Scan for the cell matching the given text and deliver its (x, y) coordinate at center. 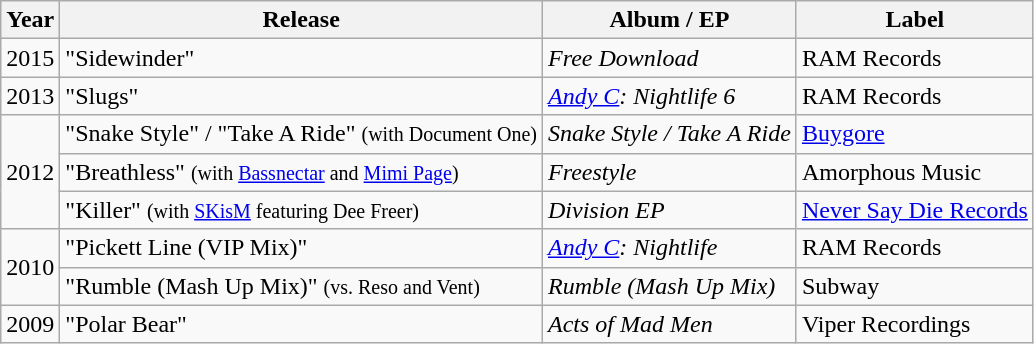
"Polar Bear" (302, 324)
Snake Style / Take A Ride (669, 134)
Andy C: Nightlife (669, 248)
Label (914, 20)
Rumble (Mash Up Mix) (669, 286)
"Sidewinder" (302, 58)
2015 (30, 58)
2010 (30, 267)
2009 (30, 324)
2012 (30, 172)
"Pickett Line (VIP Mix)" (302, 248)
"Snake Style" / "Take A Ride" (with Document One) (302, 134)
Subway (914, 286)
Buygore (914, 134)
"Rumble (Mash Up Mix)" (vs. Reso and Vent) (302, 286)
Acts of Mad Men (669, 324)
"Slugs" (302, 96)
"Killer" (with SKisM featuring Dee Freer) (302, 210)
Andy C: Nightlife 6 (669, 96)
Division EP (669, 210)
Viper Recordings (914, 324)
Album / EP (669, 20)
Never Say Die Records (914, 210)
"Breathless" (with Bassnectar and Mimi Page) (302, 172)
Year (30, 20)
Free Download (669, 58)
Amorphous Music (914, 172)
Freestyle (669, 172)
Release (302, 20)
2013 (30, 96)
